Search for the cell housing the specified text and yield its (X, Y) center coordinate. 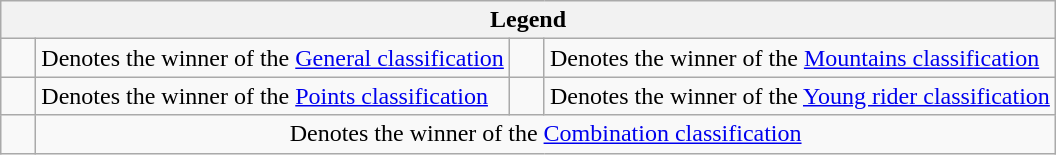
Denotes the winner of the Points classification (273, 96)
Denotes the winner of the Mountains classification (800, 58)
Denotes the winner of the Combination classification (546, 134)
Denotes the winner of the Young rider classification (800, 96)
Denotes the winner of the General classification (273, 58)
Legend (528, 20)
